Search for the cell housing the specified text and yield its (X, Y) center coordinate. 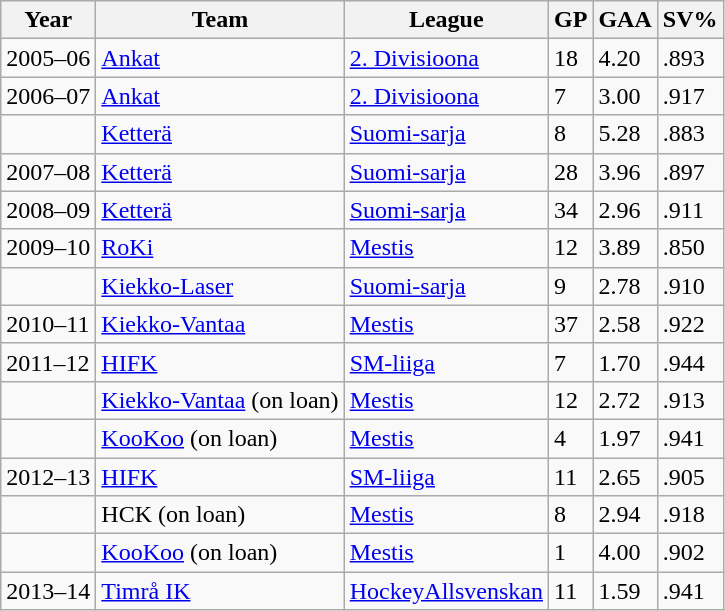
2007–08 (48, 172)
Kiekko-Laser (220, 286)
.902 (690, 553)
4 (570, 438)
HCK (on loan) (220, 515)
.911 (690, 210)
2.78 (625, 286)
34 (570, 210)
18 (570, 58)
1 (570, 553)
1.59 (625, 591)
.850 (690, 248)
1.97 (625, 438)
Kiekko-Vantaa (on loan) (220, 400)
.917 (690, 96)
.905 (690, 477)
.893 (690, 58)
RoKi (220, 248)
3.89 (625, 248)
Kiekko-Vantaa (220, 324)
Timrå IK (220, 591)
1.70 (625, 362)
.910 (690, 286)
2012–13 (48, 477)
.897 (690, 172)
2013–14 (48, 591)
League (446, 20)
5.28 (625, 134)
9 (570, 286)
2005–06 (48, 58)
2006–07 (48, 96)
4.00 (625, 553)
.883 (690, 134)
.918 (690, 515)
37 (570, 324)
2009–10 (48, 248)
2011–12 (48, 362)
Team (220, 20)
3.00 (625, 96)
2.72 (625, 400)
.913 (690, 400)
2008–09 (48, 210)
2.94 (625, 515)
GAA (625, 20)
2.96 (625, 210)
.944 (690, 362)
Year (48, 20)
SV% (690, 20)
4.20 (625, 58)
HockeyAllsvenskan (446, 591)
3.96 (625, 172)
2010–11 (48, 324)
2.65 (625, 477)
GP (570, 20)
.922 (690, 324)
28 (570, 172)
2.58 (625, 324)
